Return the (X, Y) coordinate for the center point of the cell that contains the specified text.  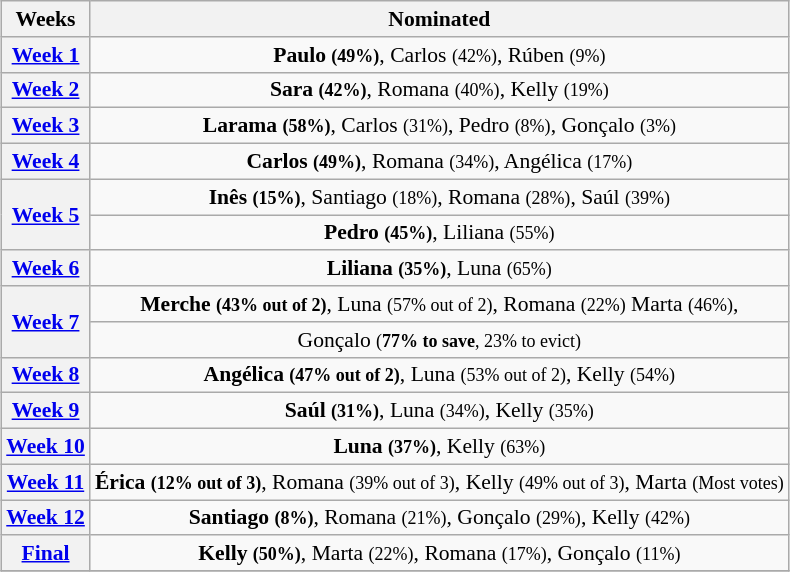
Final (46, 554)
Week 1 (46, 55)
Paulo (49%), Carlos (42%), Rúben (9%) (440, 55)
Érica (12% out of 3), Romana (39% out of 3), Kelly (49% out of 3), Marta (Most votes) (440, 482)
Santiago (8%), Romana (21%), Gonçalo (29%), Kelly (42%) (440, 518)
Week 4 (46, 162)
Week 5 (46, 214)
Week 8 (46, 375)
Liliana (35%), Luna (65%) (440, 269)
Saúl (31%), Luna (34%), Kelly (35%) (440, 411)
Week 10 (46, 447)
Week 11 (46, 482)
Angélica (47% out of 2), Luna (53% out of 2), Kelly (54%) (440, 375)
Week 12 (46, 518)
Sara (42%), Romana (40%), Kelly (19%) (440, 90)
Merche (43% out of 2), Luna (57% out of 2), Romana (22%) Marta (46%), (440, 304)
Week 7 (46, 322)
Weeks (46, 19)
Larama (58%), Carlos (31%), Pedro (8%), Gonçalo (3%) (440, 126)
Inês (15%), Santiago (18%), Romana (28%), Saúl (39%) (440, 197)
Luna (37%), Kelly (63%) (440, 447)
Week 6 (46, 269)
Week 2 (46, 90)
Kelly (50%), Marta (22%), Romana (17%), Gonçalo (11%) (440, 554)
Week 3 (46, 126)
Pedro (45%), Liliana (55%) (440, 233)
Carlos (49%), Romana (34%), Angélica (17%) (440, 162)
Nominated (440, 19)
Gonçalo (77% to save, 23% to evict) (440, 340)
Week 9 (46, 411)
